Provide the (X, Y) coordinate of the cell's center where the given text is located.  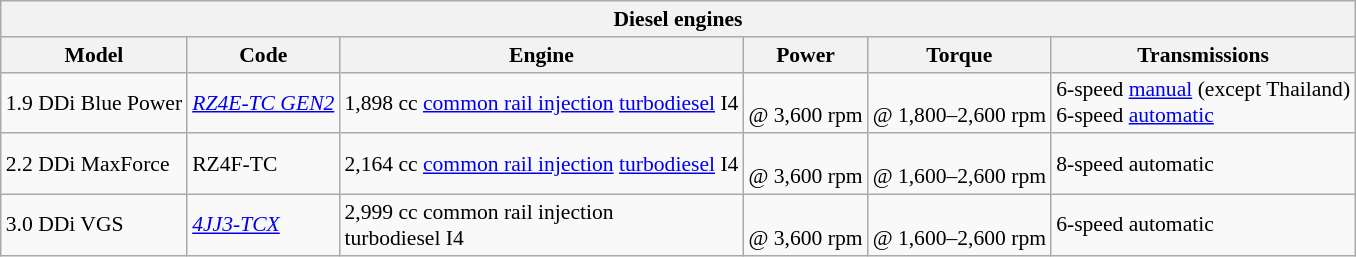
6-speed manual (except Thailand)6-speed automatic (1203, 102)
Engine (541, 55)
2.2 DDi MaxForce (94, 164)
Model (94, 55)
2,999 cc common rail injectionturbodiesel I4 (541, 226)
Diesel engines (678, 19)
3.0 DDi VGS (94, 226)
2,164 cc common rail injection turbodiesel I4 (541, 164)
1,898 cc common rail injection turbodiesel I4 (541, 102)
8-speed automatic (1203, 164)
RZ4F-TC (263, 164)
@ 1,800–2,600 rpm (960, 102)
Power (805, 55)
Transmissions (1203, 55)
Torque (960, 55)
Code (263, 55)
1.9 DDi Blue Power (94, 102)
RZ4E-TC GEN2 (263, 102)
4JJ3-TCX (263, 226)
6-speed automatic (1203, 226)
